Locate the cell with the specified text and output its [x, y] center coordinate. 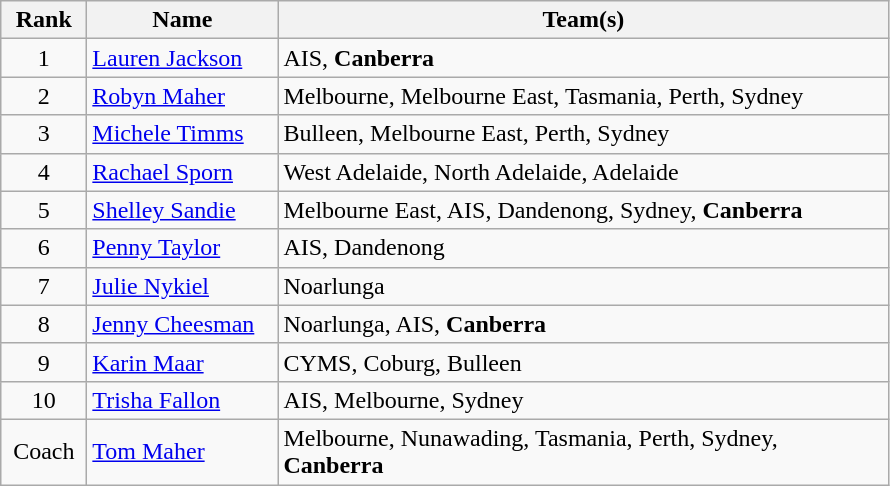
Team(s) [584, 20]
Michele Timms [182, 134]
2 [44, 96]
AIS, Dandenong [584, 248]
Coach [44, 452]
Rachael Sporn [182, 172]
9 [44, 362]
3 [44, 134]
Melbourne, Nunawading, Tasmania, Perth, Sydney, Canberra [584, 452]
Melbourne East, AIS, Dandenong, Sydney, Canberra [584, 210]
Trisha Fallon [182, 400]
8 [44, 324]
AIS, Melbourne, Sydney [584, 400]
Jenny Cheesman [182, 324]
AIS, Canberra [584, 58]
West Adelaide, North Adelaide, Adelaide [584, 172]
CYMS, Coburg, Bulleen [584, 362]
Lauren Jackson [182, 58]
6 [44, 248]
Karin Maar [182, 362]
1 [44, 58]
5 [44, 210]
Noarlunga, AIS, Canberra [584, 324]
10 [44, 400]
Rank [44, 20]
Noarlunga [584, 286]
Robyn Maher [182, 96]
Tom Maher [182, 452]
4 [44, 172]
Julie Nykiel [182, 286]
Melbourne, Melbourne East, Tasmania, Perth, Sydney [584, 96]
Shelley Sandie [182, 210]
Bulleen, Melbourne East, Perth, Sydney [584, 134]
7 [44, 286]
Penny Taylor [182, 248]
Name [182, 20]
